From the cell containing the given text, extract its center point as (x, y) coordinate. 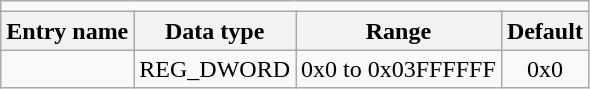
0x0 to 0x03FFFFFF (399, 69)
Entry name (68, 31)
Data type (215, 31)
Default (544, 31)
REG_DWORD (215, 69)
Range (399, 31)
0x0 (544, 69)
